Return (X, Y) of the center of cell containing provided text 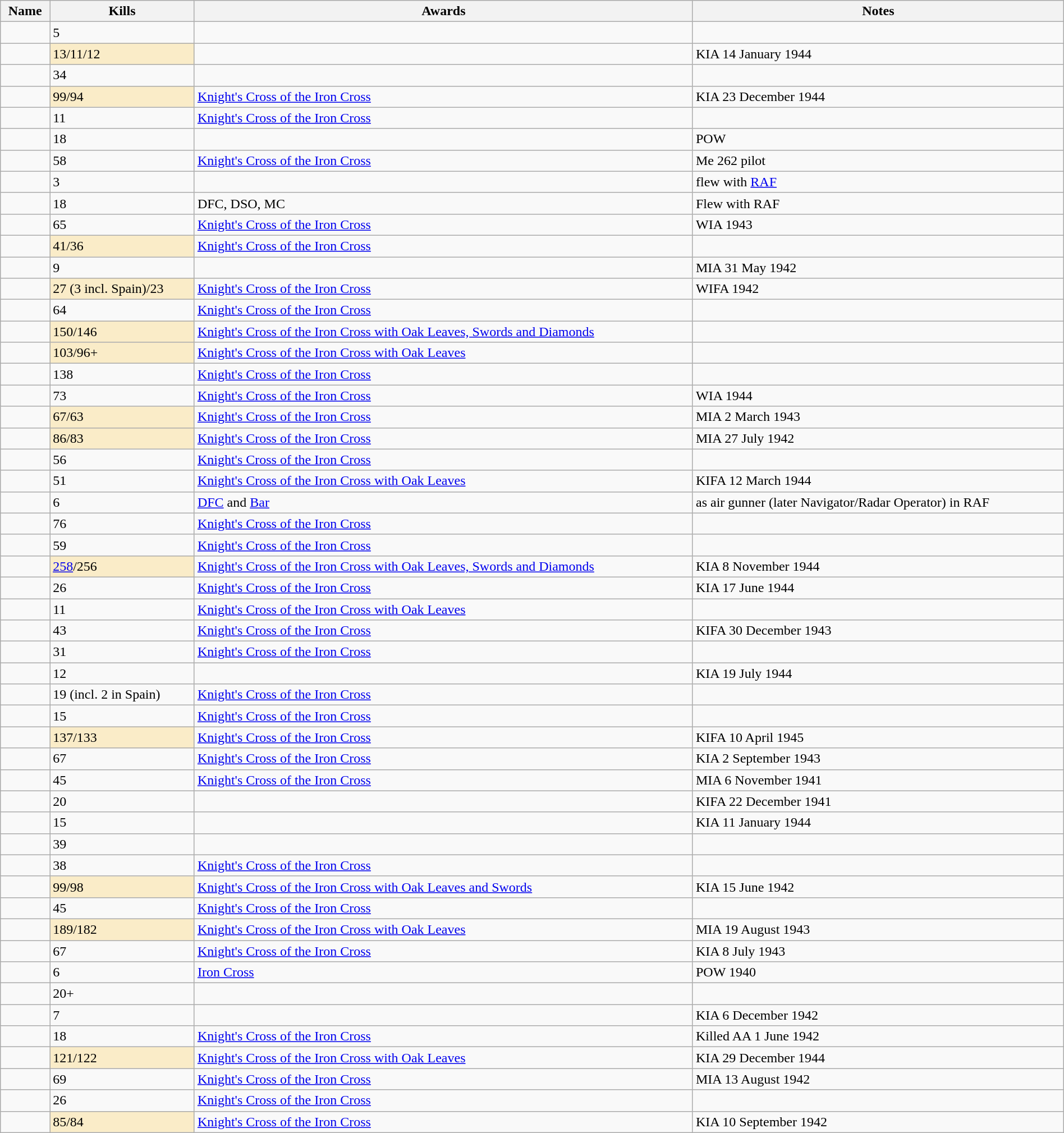
43 (122, 631)
138 (122, 374)
150/146 (122, 332)
3 (122, 182)
Name (25, 11)
MIA 31 May 1942 (878, 268)
Knight's Cross of the Iron Cross with Oak Leaves and Swords (443, 887)
POW 1940 (878, 973)
9 (122, 268)
38 (122, 865)
MIA 27 July 1942 (878, 438)
12 (122, 673)
KIFA 30 December 1943 (878, 631)
KIA 11 January 1944 (878, 823)
DFC, DSO, MC (443, 203)
WIA 1944 (878, 396)
73 (122, 396)
Killed AA 1 June 1942 (878, 1036)
99/98 (122, 887)
59 (122, 545)
KIA 29 December 1944 (878, 1058)
258/256 (122, 566)
Me 262 pilot (878, 160)
KIA 8 November 1944 (878, 566)
67/63 (122, 417)
MIA 6 November 1941 (878, 780)
103/96+ (122, 353)
KIA 17 June 1944 (878, 588)
41/36 (122, 246)
58 (122, 160)
KIA 2 September 1943 (878, 759)
189/182 (122, 929)
85/84 (122, 1122)
KIA 14 January 1944 (878, 54)
34 (122, 75)
Awards (443, 11)
Kills (122, 11)
KIFA 10 April 1945 (878, 737)
31 (122, 652)
137/133 (122, 737)
MIA 19 August 1943 (878, 929)
MIA 2 March 1943 (878, 417)
MIA 13 August 1942 (878, 1079)
51 (122, 481)
13/11/12 (122, 54)
64 (122, 310)
20+ (122, 994)
121/122 (122, 1058)
flew with RAF (878, 182)
Iron Cross (443, 973)
27 (3 incl. Spain)/23 (122, 289)
KIA 10 September 1942 (878, 1122)
KIA 15 June 1942 (878, 887)
65 (122, 224)
Flew with RAF (878, 203)
WIA 1943 (878, 224)
KIA 8 July 1943 (878, 951)
KIFA 12 March 1944 (878, 481)
76 (122, 524)
5 (122, 33)
69 (122, 1079)
KIFA 22 December 1941 (878, 801)
KIA 19 July 1944 (878, 673)
20 (122, 801)
WIFA 1942 (878, 289)
as air gunner (later Navigator/Radar Operator) in RAF (878, 502)
Notes (878, 11)
86/83 (122, 438)
DFC and Bar (443, 502)
7 (122, 1015)
99/94 (122, 97)
KIA 23 December 1944 (878, 97)
56 (122, 460)
39 (122, 844)
19 (incl. 2 in Spain) (122, 695)
POW (878, 139)
KIA 6 December 1942 (878, 1015)
